For the text-containing cell, return its midpoint in (X, Y) coordinate format. 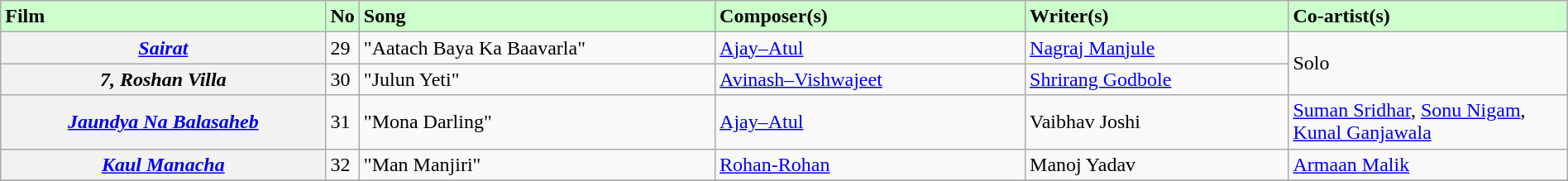
Manoj Yadav (1157, 164)
"Julun Yeti" (537, 79)
Writer(s) (1157, 17)
Avinash–Vishwajeet (870, 79)
30 (342, 79)
Solo (1427, 64)
Sairat (164, 48)
Vaibhav Joshi (1157, 122)
32 (342, 164)
Composer(s) (870, 17)
"Mona Darling" (537, 122)
Song (537, 17)
No (342, 17)
31 (342, 122)
"Aatach Baya Ka Baavarla" (537, 48)
Jaundya Na Balasaheb (164, 122)
Shrirang Godbole (1157, 79)
Nagraj Manjule (1157, 48)
Rohan-Rohan (870, 164)
7, Roshan Villa (164, 79)
Suman Sridhar, Sonu Nigam, Kunal Ganjawala (1427, 122)
"Man Manjiri" (537, 164)
Armaan Malik (1427, 164)
29 (342, 48)
Kaul Manacha (164, 164)
Co-artist(s) (1427, 17)
Film (164, 17)
